For the text-containing cell, return its midpoint in [x, y] coordinate format. 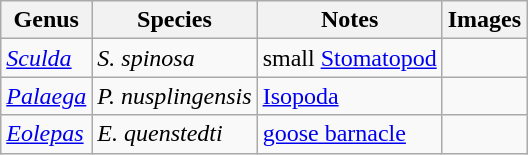
Palaega [46, 96]
Sculda [46, 58]
Genus [46, 20]
Species [174, 20]
E. quenstedti [174, 134]
goose barnacle [350, 134]
Images [484, 20]
Isopoda [350, 96]
Eolepas [46, 134]
small Stomatopod [350, 58]
Notes [350, 20]
P. nusplingensis [174, 96]
S. spinosa [174, 58]
